Locate the cell with the specified text and output its [x, y] center coordinate. 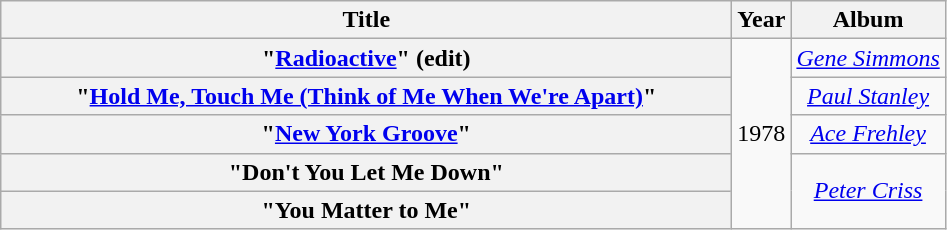
Title [366, 20]
Gene Simmons [868, 58]
Album [868, 20]
1978 [762, 134]
"Radioactive" (edit) [366, 58]
"Hold Me, Touch Me (Think of Me When We're Apart)" [366, 96]
"New York Groove" [366, 134]
"Don't You Let Me Down" [366, 172]
Year [762, 20]
Paul Stanley [868, 96]
Ace Frehley [868, 134]
Peter Criss [868, 191]
"You Matter to Me" [366, 210]
